Capture the cell that displays the provided text and extract its (X, Y) central coordinate. 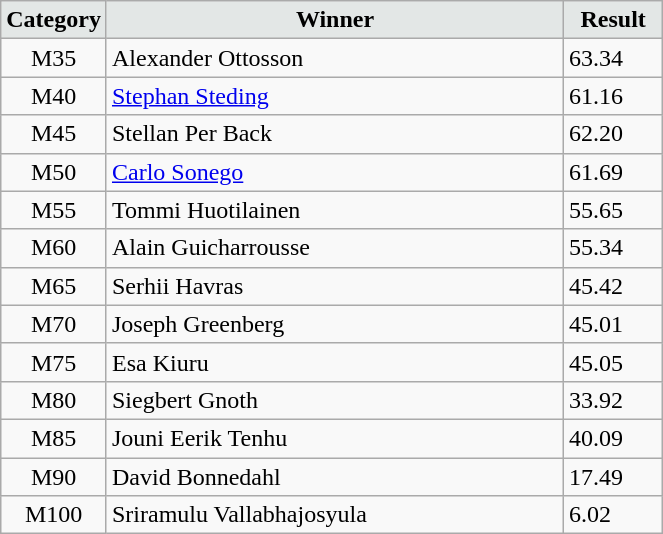
Tommi Huotilainen (334, 210)
M70 (54, 324)
55.65 (614, 210)
Joseph Greenberg (334, 324)
40.09 (614, 438)
17.49 (614, 477)
Result (614, 20)
M100 (54, 515)
Stephan Steding (334, 96)
61.16 (614, 96)
M50 (54, 172)
M65 (54, 286)
Winner (334, 20)
Serhii Havras (334, 286)
Category (54, 20)
M55 (54, 210)
David Bonnedahl (334, 477)
Esa Kiuru (334, 362)
63.34 (614, 58)
Jouni Eerik Tenhu (334, 438)
Carlo Sonego (334, 172)
M60 (54, 248)
45.42 (614, 286)
M80 (54, 400)
61.69 (614, 172)
Stellan Per Back (334, 134)
Alain Guicharrousse (334, 248)
55.34 (614, 248)
M40 (54, 96)
6.02 (614, 515)
M35 (54, 58)
45.01 (614, 324)
Sriramulu Vallabhajosyula (334, 515)
45.05 (614, 362)
Alexander Ottosson (334, 58)
M75 (54, 362)
Siegbert Gnoth (334, 400)
62.20 (614, 134)
M45 (54, 134)
M90 (54, 477)
M85 (54, 438)
33.92 (614, 400)
